Pinpoint the cell where the given text exists, returning its (X, Y) midpoint coordinate. 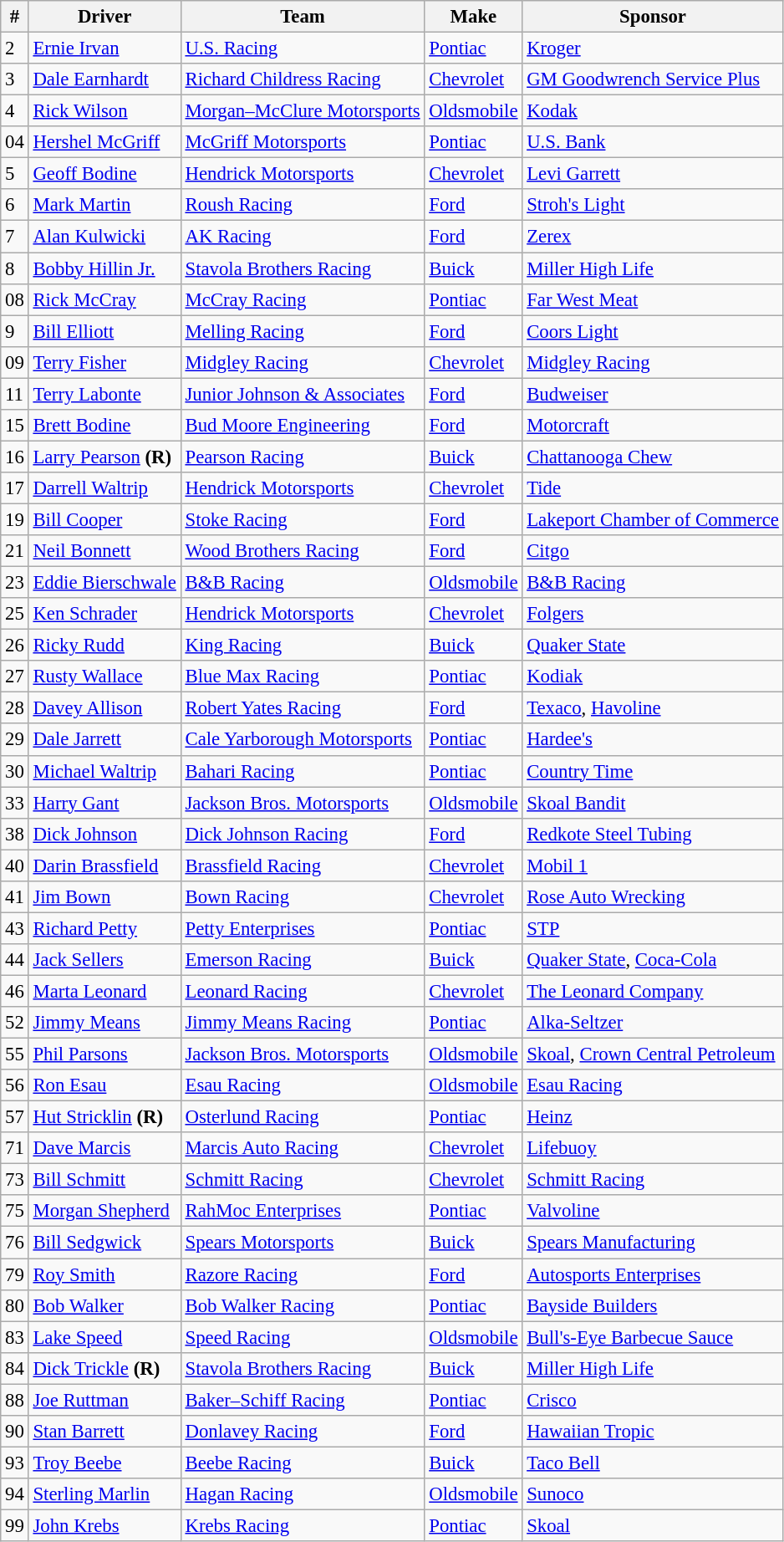
Ron Esau (104, 1085)
Tide (653, 488)
U.S. Bank (653, 142)
Rick McCray (104, 299)
Spears Motorsports (303, 1243)
94 (15, 1494)
3 (15, 79)
Roush Racing (303, 205)
Citgo (653, 551)
Geoff Bodine (104, 174)
Lake Speed (104, 1337)
Darin Brassfield (104, 865)
46 (15, 991)
79 (15, 1274)
Bill Sedgwick (104, 1243)
Zerex (653, 237)
Stroh's Light (653, 205)
Valvoline (653, 1212)
Budweiser (653, 394)
Emerson Racing (303, 960)
7 (15, 237)
Sunoco (653, 1494)
Davey Allison (104, 708)
Ricky Rudd (104, 646)
Stoke Racing (303, 519)
Chattanooga Chew (653, 457)
Petty Enterprises (303, 928)
Beebe Racing (303, 1463)
Crisco (653, 1400)
Hagan Racing (303, 1494)
Dick Trickle (R) (104, 1368)
Neil Bonnett (104, 551)
16 (15, 457)
Osterlund Racing (303, 1117)
Bull's-Eye Barbecue Sauce (653, 1337)
Jimmy Means Racing (303, 1023)
Bill Schmitt (104, 1180)
08 (15, 299)
Quaker State, Coca-Cola (653, 960)
AK Racing (303, 237)
Morgan–McClure Motorsports (303, 111)
Driver (104, 17)
McCray Racing (303, 299)
56 (15, 1085)
Motorcraft (653, 426)
Richard Petty (104, 928)
Larry Pearson (R) (104, 457)
Blue Max Racing (303, 677)
19 (15, 519)
Brassfield Racing (303, 865)
76 (15, 1243)
55 (15, 1054)
23 (15, 583)
11 (15, 394)
Folgers (653, 614)
Team (303, 17)
5 (15, 174)
Jimmy Means (104, 1023)
04 (15, 142)
Morgan Shepherd (104, 1212)
Quaker State (653, 646)
Skoal Bandit (653, 803)
27 (15, 677)
STP (653, 928)
09 (15, 362)
Kodak (653, 111)
Melling Racing (303, 331)
Heinz (653, 1117)
Texaco, Havoline (653, 708)
83 (15, 1337)
29 (15, 740)
40 (15, 865)
73 (15, 1180)
88 (15, 1400)
Marta Leonard (104, 991)
Krebs Racing (303, 1525)
Mobil 1 (653, 865)
26 (15, 646)
Lakeport Chamber of Commerce (653, 519)
6 (15, 205)
Phil Parsons (104, 1054)
43 (15, 928)
Wood Brothers Racing (303, 551)
57 (15, 1117)
Jim Bown (104, 897)
Alan Kulwicki (104, 237)
Marcis Auto Racing (303, 1148)
Brett Bodine (104, 426)
Bob Walker (104, 1305)
Dale Jarrett (104, 740)
Ernie Irvan (104, 49)
2 (15, 49)
Dave Marcis (104, 1148)
Terry Labonte (104, 394)
71 (15, 1148)
41 (15, 897)
33 (15, 803)
Darrell Waltrip (104, 488)
Bud Moore Engineering (303, 426)
Alka-Seltzer (653, 1023)
King Racing (303, 646)
Bown Racing (303, 897)
Eddie Bierschwale (104, 583)
8 (15, 268)
Far West Meat (653, 299)
Bill Elliott (104, 331)
RahMoc Enterprises (303, 1212)
Rick Wilson (104, 111)
Hut Stricklin (R) (104, 1117)
Rusty Wallace (104, 677)
80 (15, 1305)
Lifebuoy (653, 1148)
9 (15, 331)
Hawaiian Tropic (653, 1432)
Skoal, Crown Central Petroleum (653, 1054)
Joe Ruttman (104, 1400)
Redkote Steel Tubing (653, 834)
McGriff Motorsports (303, 142)
Pearson Racing (303, 457)
21 (15, 551)
Terry Fisher (104, 362)
Bobby Hillin Jr. (104, 268)
Taco Bell (653, 1463)
GM Goodwrench Service Plus (653, 79)
Michael Waltrip (104, 771)
Cale Yarborough Motorsports (303, 740)
28 (15, 708)
52 (15, 1023)
Jack Sellers (104, 960)
Ken Schrader (104, 614)
Bahari Racing (303, 771)
Bob Walker Racing (303, 1305)
99 (15, 1525)
Kroger (653, 49)
Richard Childress Racing (303, 79)
Hardee's (653, 740)
Roy Smith (104, 1274)
Levi Garrett (653, 174)
Bill Cooper (104, 519)
Kodiak (653, 677)
17 (15, 488)
# (15, 17)
Stan Barrett (104, 1432)
Baker–Schiff Racing (303, 1400)
Make (473, 17)
Harry Gant (104, 803)
44 (15, 960)
Hershel McGriff (104, 142)
Rose Auto Wrecking (653, 897)
Dick Johnson (104, 834)
25 (15, 614)
Troy Beebe (104, 1463)
Speed Racing (303, 1337)
84 (15, 1368)
Razore Racing (303, 1274)
Mark Martin (104, 205)
30 (15, 771)
4 (15, 111)
Autosports Enterprises (653, 1274)
The Leonard Company (653, 991)
Donlavey Racing (303, 1432)
15 (15, 426)
Skoal (653, 1525)
Spears Manufacturing (653, 1243)
U.S. Racing (303, 49)
Sponsor (653, 17)
Junior Johnson & Associates (303, 394)
38 (15, 834)
Dick Johnson Racing (303, 834)
90 (15, 1432)
Sterling Marlin (104, 1494)
Bayside Builders (653, 1305)
John Krebs (104, 1525)
93 (15, 1463)
Leonard Racing (303, 991)
75 (15, 1212)
Dale Earnhardt (104, 79)
Country Time (653, 771)
Coors Light (653, 331)
Robert Yates Racing (303, 708)
